Pinpoint the cell where the given text exists, returning its [X, Y] midpoint coordinate. 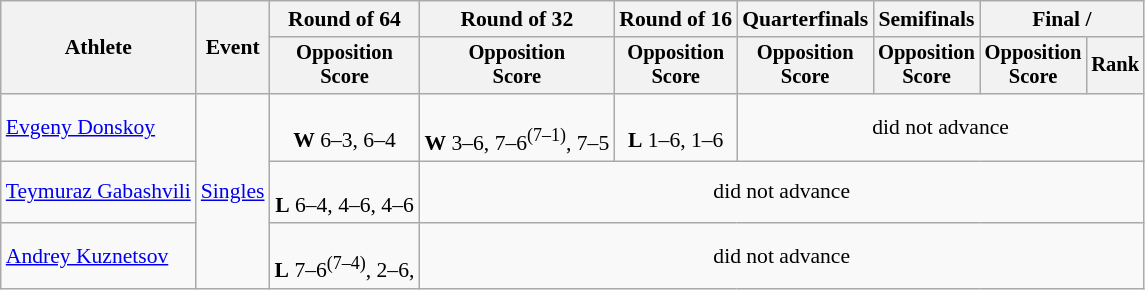
Singles [233, 192]
Event [233, 48]
L 7–6(7–4), 2–6, [345, 256]
W 3–6, 7–6(7–1), 7–5 [516, 128]
Andrey Kuznetsov [98, 256]
Teymuraz Gabashvili [98, 192]
L 1–6, 1–6 [676, 128]
Round of 64 [345, 19]
Final / [1062, 19]
Round of 32 [516, 19]
W 6–3, 6–4 [345, 128]
L 6–4, 4–6, 4–6 [345, 192]
Quarterfinals [805, 19]
Evgeny Donskoy [98, 128]
Round of 16 [676, 19]
Rank [1115, 66]
Athlete [98, 48]
Semifinals [926, 19]
